Locate the cell with the specified text and output its (X, Y) center coordinate. 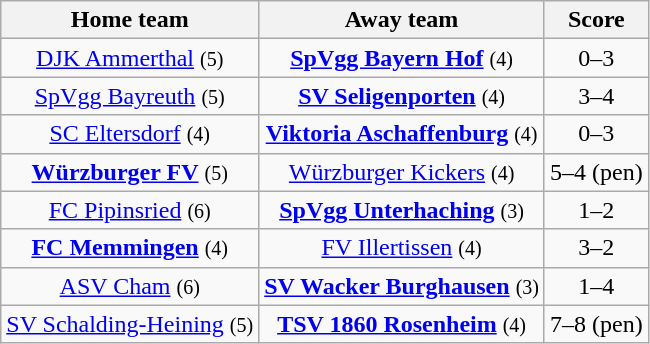
Viktoria Aschaffenburg (4) (402, 134)
3–2 (596, 248)
Würzburger FV (5) (130, 172)
Score (596, 20)
SpVgg Unterhaching (3) (402, 210)
1–4 (596, 286)
TSV 1860 Rosenheim (4) (402, 324)
SV Wacker Burghausen (3) (402, 286)
Würzburger Kickers (4) (402, 172)
Away team (402, 20)
ASV Cham (6) (130, 286)
FV Illertissen (4) (402, 248)
FC Memmingen (4) (130, 248)
Home team (130, 20)
3–4 (596, 96)
SC Eltersdorf (4) (130, 134)
5–4 (pen) (596, 172)
SV Schalding-Heining (5) (130, 324)
SV Seligenporten (4) (402, 96)
7–8 (pen) (596, 324)
DJK Ammerthal (5) (130, 58)
1–2 (596, 210)
SpVgg Bayreuth (5) (130, 96)
FC Pipinsried (6) (130, 210)
SpVgg Bayern Hof (4) (402, 58)
